Scan for the cell matching the given text and deliver its (X, Y) coordinate at center. 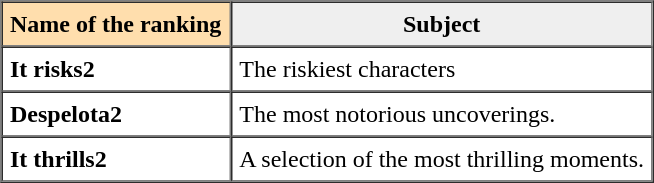
It thrills2 (116, 158)
Despelota2 (116, 114)
The riskiest characters (442, 68)
A selection of the most thrilling moments. (442, 158)
The most notorious uncoverings. (442, 114)
Name of the ranking (116, 24)
It risks2 (116, 68)
Subject (442, 24)
